Determine the [x, y] coordinate at the center of the cell enclosing the given text.  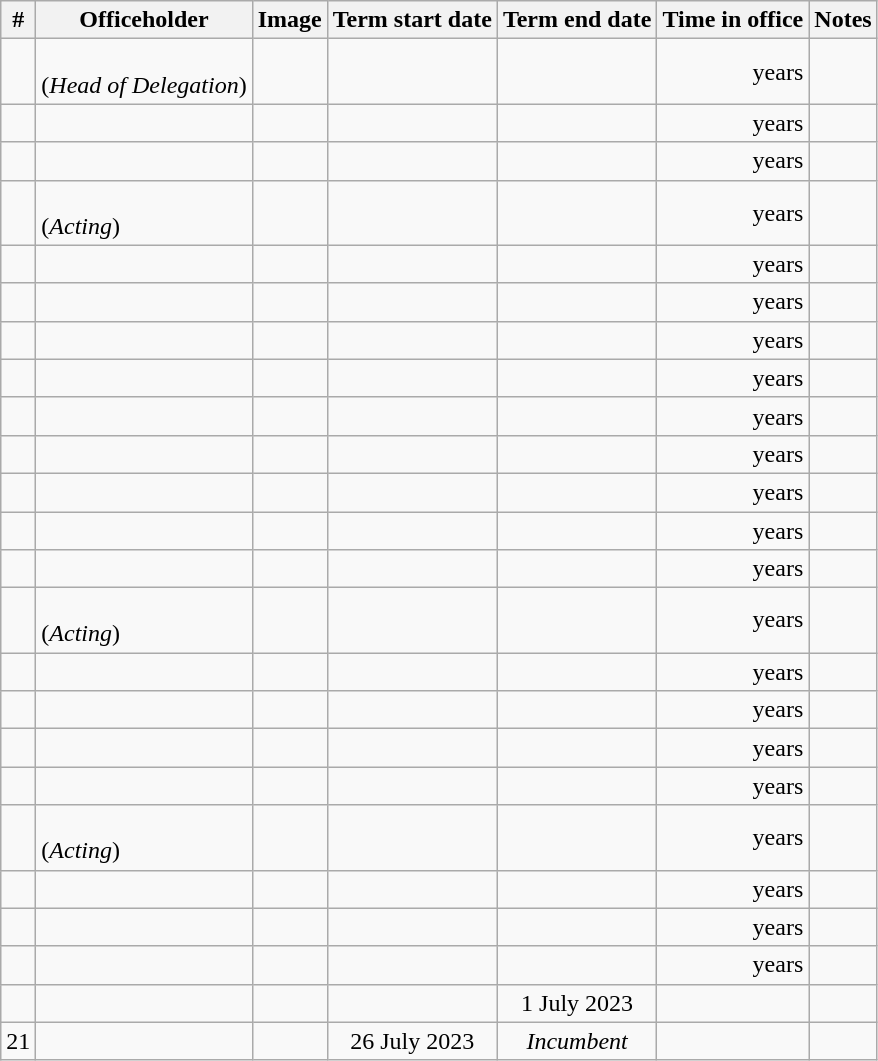
26 July 2023 [412, 1041]
Time in office [733, 20]
Incumbent [577, 1041]
Term end date [577, 20]
Officeholder [144, 20]
# [18, 20]
(Head of Delegation) [144, 72]
Image [290, 20]
1 July 2023 [577, 1003]
Term start date [412, 20]
Notes [843, 20]
21 [18, 1041]
